From the cell containing the given text, extract its center point as (X, Y) coordinate. 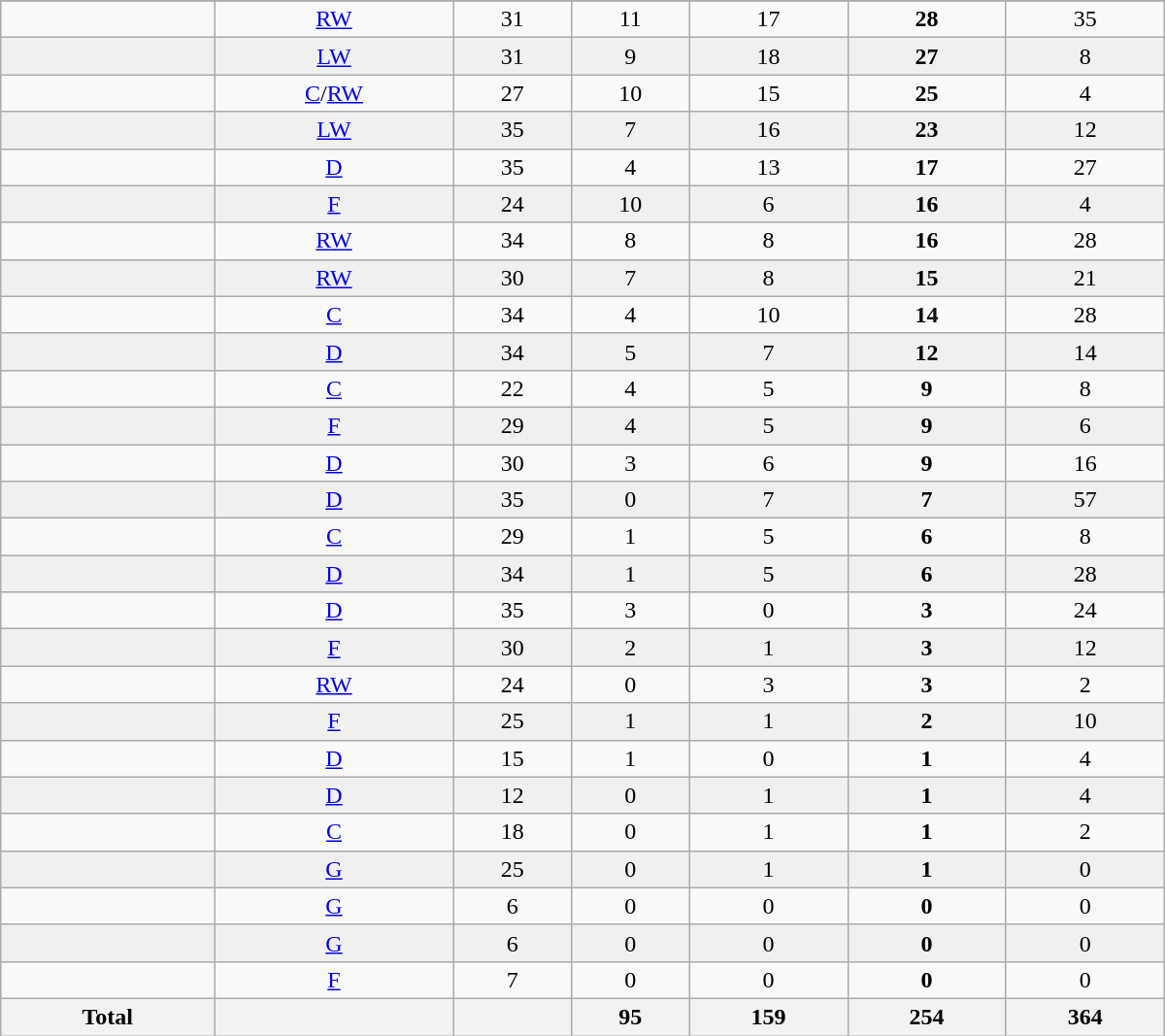
57 (1085, 500)
13 (769, 167)
23 (926, 130)
159 (769, 1017)
95 (631, 1017)
22 (513, 388)
21 (1085, 278)
254 (926, 1017)
11 (631, 19)
364 (1085, 1017)
Total (108, 1017)
C/RW (334, 93)
